Return [X, Y] of the center of cell containing provided text 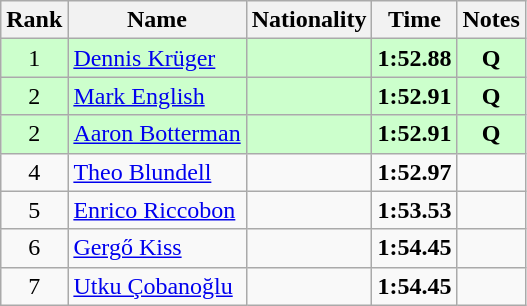
Nationality [309, 20]
Theo Blundell [157, 172]
6 [34, 248]
Utku Çobanoğlu [157, 286]
1 [34, 58]
Name [157, 20]
1:52.97 [414, 172]
7 [34, 286]
Dennis Krüger [157, 58]
Enrico Riccobon [157, 210]
1:53.53 [414, 210]
5 [34, 210]
4 [34, 172]
1:52.88 [414, 58]
Aaron Botterman [157, 134]
Mark English [157, 96]
Time [414, 20]
Notes [491, 20]
Rank [34, 20]
Gergő Kiss [157, 248]
